For the text-containing cell, return its midpoint in [X, Y] coordinate format. 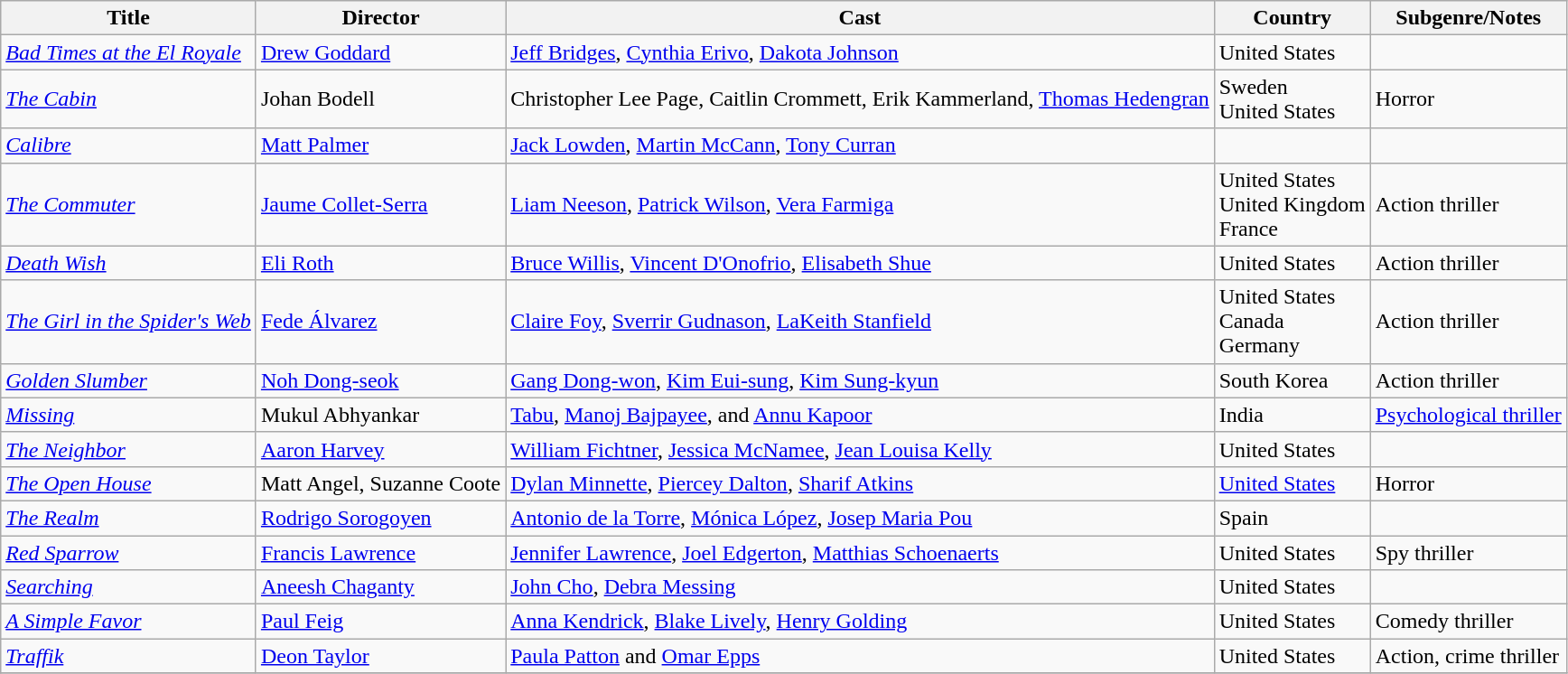
Red Sparrow [128, 552]
Psychological thriller [1469, 415]
Aaron Harvey [380, 449]
Dylan Minnette, Piercey Dalton, Sharif Atkins [860, 483]
The Realm [128, 518]
The Open House [128, 483]
Subgenre/Notes [1469, 18]
Spy thriller [1469, 552]
Matt Palmer [380, 145]
Mukul Abhyankar [380, 415]
Country [1292, 18]
Anna Kendrick, Blake Lively, Henry Golding [860, 622]
Director [380, 18]
The Neighbor [128, 449]
Jeff Bridges, Cynthia Erivo, Dakota Johnson [860, 52]
Matt Angel, Suzanne Coote [380, 483]
Golden Slumber [128, 380]
Antonio de la Torre, Mónica López, Josep Maria Pou [860, 518]
Traffik [128, 656]
The Girl in the Spider's Web [128, 322]
Christopher Lee Page, Caitlin Crommett, Erik Kammerland, Thomas Hedengran [860, 99]
Jaume Collet-Serra [380, 204]
Bruce Willis, Vincent D'Onofrio, Elisabeth Shue [860, 263]
India [1292, 415]
Tabu, Manoj Bajpayee, and Annu Kapoor [860, 415]
Johan Bodell [380, 99]
Cast [860, 18]
John Cho, Debra Messing [860, 587]
Liam Neeson, Patrick Wilson, Vera Farmiga [860, 204]
Jack Lowden, Martin McCann, Tony Curran [860, 145]
The Cabin [128, 99]
Claire Foy, Sverrir Gudnason, LaKeith Stanfield [860, 322]
Aneesh Chaganty [380, 587]
Eli Roth [380, 263]
Searching [128, 587]
The Commuter [128, 204]
Gang Dong-won, Kim Eui-sung, Kim Sung-kyun [860, 380]
SwedenUnited States [1292, 99]
Paula Patton and Omar Epps [860, 656]
Rodrigo Sorogoyen [380, 518]
Spain [1292, 518]
A Simple Favor [128, 622]
United StatesUnited KingdomFrance [1292, 204]
South Korea [1292, 380]
William Fichtner, Jessica McNamee, Jean Louisa Kelly [860, 449]
Drew Goddard [380, 52]
Francis Lawrence [380, 552]
Calibre [128, 145]
Death Wish [128, 263]
Deon Taylor [380, 656]
United StatesCanadaGermany [1292, 322]
Bad Times at the El Royale [128, 52]
Noh Dong-seok [380, 380]
Action, crime thriller [1469, 656]
Jennifer Lawrence, Joel Edgerton, Matthias Schoenaerts [860, 552]
Title [128, 18]
Paul Feig [380, 622]
Missing [128, 415]
Comedy thriller [1469, 622]
Fede Álvarez [380, 322]
